Scan for the cell matching the given text and deliver its (X, Y) coordinate at center. 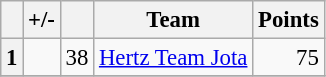
1 (12, 58)
75 (288, 58)
+/- (42, 20)
Hertz Team Jota (174, 58)
38 (76, 58)
Points (288, 20)
Team (174, 20)
